Output the [x, y] coordinate of the center of the cell containing the given text.  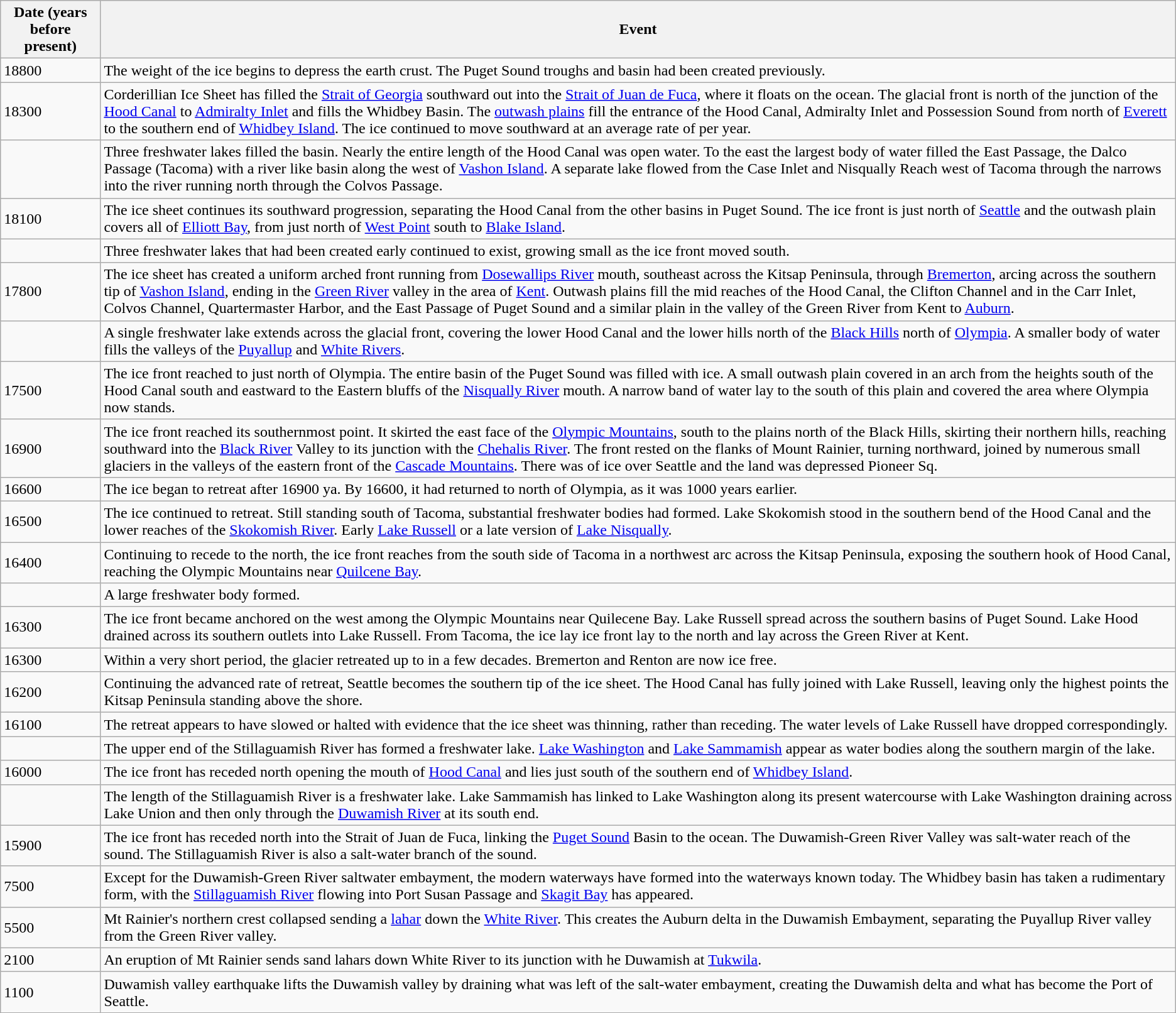
Event [638, 30]
16400 [50, 562]
The ice began to retreat after 16900 ya. By 16600, it had returned to north of Olympia, as it was 1000 years earlier. [638, 489]
17800 [50, 292]
The weight of the ice begins to depress the earth crust. The Puget Sound troughs and basin had been created previously. [638, 70]
The ice front has receded north opening the mouth of Hood Canal and lies just south of the southern end of Whidbey Island. [638, 772]
18300 [50, 111]
Date (years before present) [50, 30]
18800 [50, 70]
16600 [50, 489]
Within a very short period, the glacier retreated up to in a few decades. Bremerton and Renton are now ice free. [638, 660]
16100 [50, 725]
An eruption of Mt Rainier sends sand lahars down White River to its junction with he Duwamish at Tukwila. [638, 960]
2100 [50, 960]
16900 [50, 448]
18100 [50, 219]
5500 [50, 928]
15900 [50, 846]
16000 [50, 772]
Three freshwater lakes that had been created early continued to exist, growing small as the ice front moved south. [638, 251]
16500 [50, 522]
17500 [50, 390]
1100 [50, 992]
7500 [50, 886]
A large freshwater body formed. [638, 595]
16200 [50, 693]
